Provide the (X, Y) coordinate of the cell's center where the given text is located.  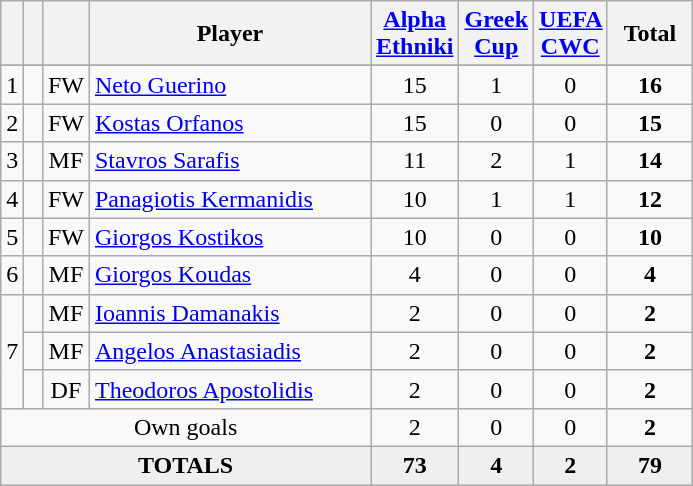
Kostas Orfanos (230, 123)
Giorgos Kostikos (230, 237)
Alpha Ethniki (414, 34)
14 (650, 161)
11 (414, 161)
Panagiotis Kermanidis (230, 199)
Own goals (186, 427)
3 (12, 161)
73 (414, 465)
6 (12, 275)
Player (230, 34)
12 (650, 199)
Giorgos Koudas (230, 275)
Ioannis Damanakis (230, 313)
Total (650, 34)
5 (12, 237)
16 (650, 85)
Neto Guerino (230, 85)
TOTALS (186, 465)
DF (66, 389)
79 (650, 465)
7 (12, 351)
Stavros Sarafis (230, 161)
UEFA CWC (570, 34)
Theodoros Apostolidis (230, 389)
Greek Cup (496, 34)
Angelos Anastasiadis (230, 351)
